Determine the (x, y) coordinate at the center of the cell enclosing the given text.  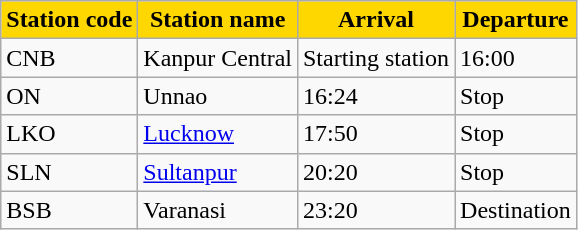
Arrival (376, 20)
Kanpur Central (218, 58)
LKO (70, 134)
16:24 (376, 96)
Starting station (376, 58)
20:20 (376, 172)
23:20 (376, 210)
Station code (70, 20)
CNB (70, 58)
Varanasi (218, 210)
Unnao (218, 96)
ON (70, 96)
Destination (516, 210)
Departure (516, 20)
SLN (70, 172)
Lucknow (218, 134)
Station name (218, 20)
16:00 (516, 58)
17:50 (376, 134)
Sultanpur (218, 172)
BSB (70, 210)
